Output the [X, Y] coordinate of the center of the cell containing the given text.  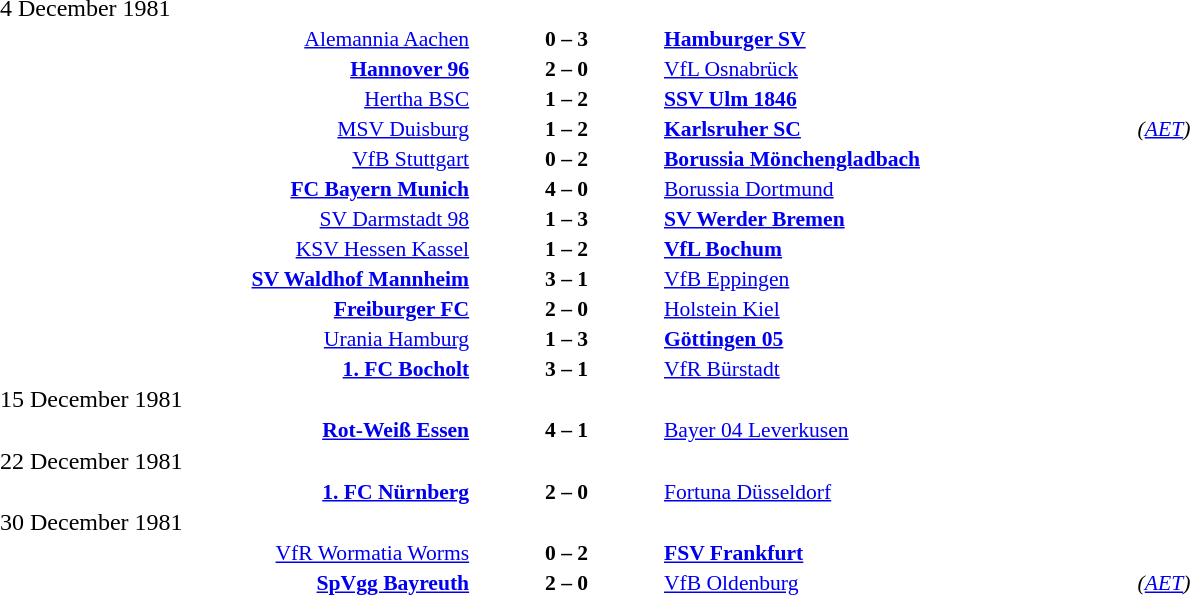
VfL Osnabrück [898, 68]
SV Werder Bremen [898, 218]
Karlsruher SC [898, 128]
Hamburger SV [898, 38]
Holstein Kiel [898, 308]
FSV Frankfurt [898, 553]
Borussia Dortmund [898, 188]
Göttingen 05 [898, 338]
4 – 0 [566, 188]
SSV Ulm 1846 [898, 98]
VfL Bochum [898, 248]
Fortuna Düsseldorf [898, 492]
0 – 3 [566, 38]
VfR Bürstadt [898, 368]
VfB Eppingen [898, 278]
Borussia Mönchengladbach [898, 158]
Bayer 04 Leverkusen [898, 430]
4 – 1 [566, 430]
